Extract the [X, Y] coordinate from the center of the cell holding the provided text.  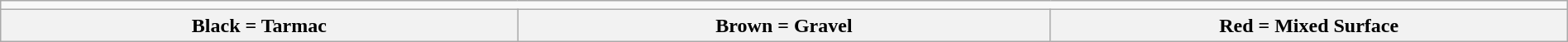
Red = Mixed Surface [1308, 26]
Black = Tarmac [260, 26]
Brown = Gravel [784, 26]
